Find where the given text appears and provide that cell's center as (X, Y) coordinate. 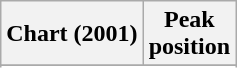
Chart (2001) (72, 34)
Peakposition (189, 34)
